Pinpoint the cell where the given text exists, returning its (X, Y) midpoint coordinate. 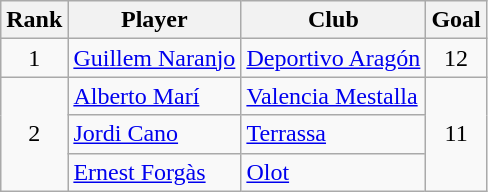
Ernest Forgàs (154, 172)
Alberto Marí (154, 96)
2 (34, 134)
Deportivo Aragón (334, 58)
Rank (34, 20)
Player (154, 20)
Olot (334, 172)
Valencia Mestalla (334, 96)
Jordi Cano (154, 134)
Goal (456, 20)
Club (334, 20)
1 (34, 58)
Guillem Naranjo (154, 58)
Terrassa (334, 134)
12 (456, 58)
11 (456, 134)
